Capture the cell that displays the provided text and extract its (X, Y) central coordinate. 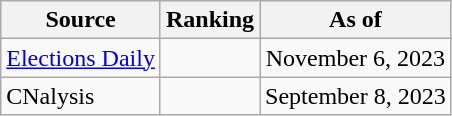
Ranking (210, 20)
As of (356, 20)
CNalysis (81, 96)
Elections Daily (81, 58)
Source (81, 20)
September 8, 2023 (356, 96)
November 6, 2023 (356, 58)
